Detect which cell encompasses the target text, then output its [x, y] center coordinate. 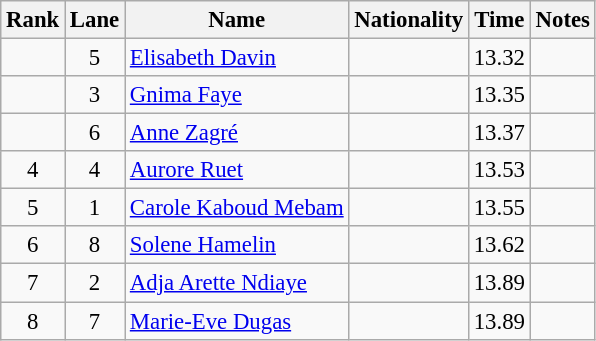
Aurore Ruet [237, 170]
Elisabeth Davin [237, 58]
Rank [33, 20]
Adja Arette Ndiaye [237, 283]
Gnima Faye [237, 95]
Lane [95, 20]
Nationality [408, 20]
13.32 [499, 58]
Name [237, 20]
Notes [562, 20]
3 [95, 95]
Solene Hamelin [237, 245]
13.53 [499, 170]
Carole Kaboud Mebam [237, 208]
13.62 [499, 245]
13.35 [499, 95]
1 [95, 208]
13.37 [499, 133]
Marie-Eve Dugas [237, 321]
Anne Zagré [237, 133]
13.55 [499, 208]
Time [499, 20]
2 [95, 283]
